Locate the cell with the specified text and output its [X, Y] center coordinate. 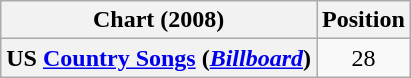
Position [364, 20]
28 [364, 58]
Chart (2008) [159, 20]
US Country Songs (Billboard) [159, 58]
